Determine the (X, Y) coordinate at the center of the cell enclosing the given text.  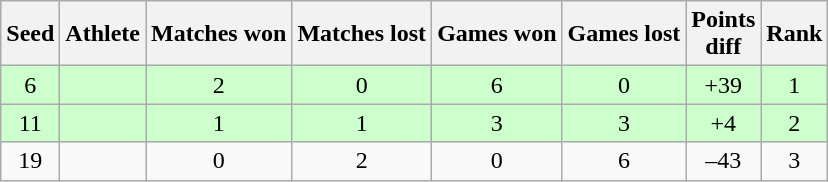
–43 (724, 161)
+39 (724, 85)
Athlete (103, 34)
Matches won (219, 34)
Rank (794, 34)
Matches lost (362, 34)
11 (30, 123)
Seed (30, 34)
Pointsdiff (724, 34)
Games lost (624, 34)
+4 (724, 123)
19 (30, 161)
Games won (497, 34)
